Capture the cell that displays the provided text and extract its [X, Y] central coordinate. 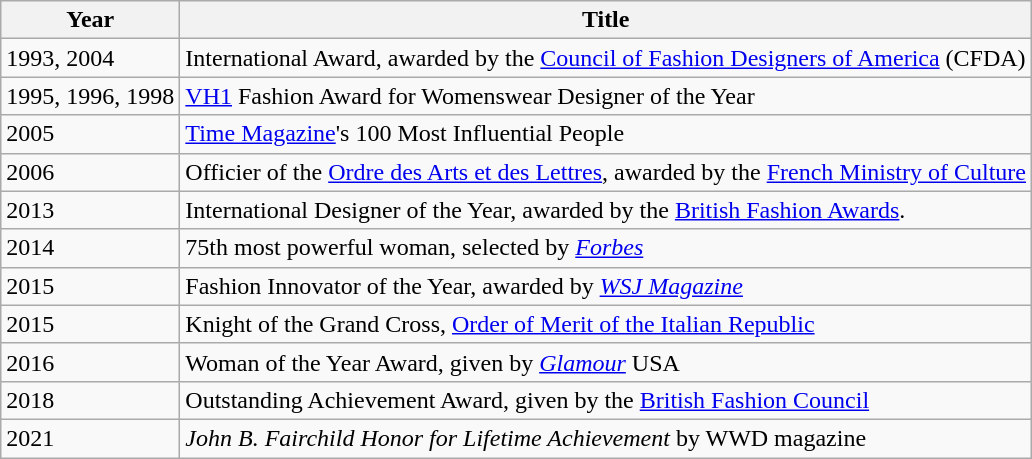
International Award, awarded by the Council of Fashion Designers of America (CFDA) [606, 58]
2013 [90, 210]
Time Magazine's 100 Most Influential People [606, 134]
Woman of the Year Award, given by Glamour USA [606, 362]
2021 [90, 438]
2016 [90, 362]
John B. Fairchild Honor for Lifetime Achievement by WWD magazine [606, 438]
Year [90, 20]
1995, 1996, 1998 [90, 96]
Fashion Innovator of the Year, awarded by WSJ Magazine [606, 286]
2018 [90, 400]
Title [606, 20]
75th most powerful woman, selected by Forbes [606, 248]
2006 [90, 172]
2005 [90, 134]
2014 [90, 248]
Outstanding Achievement Award, given by the British Fashion Council [606, 400]
1993, 2004 [90, 58]
Officier of the Ordre des Arts et des Lettres, awarded by the French Ministry of Culture [606, 172]
Knight of the Grand Cross, Order of Merit of the Italian Republic [606, 324]
International Designer of the Year, awarded by the British Fashion Awards. [606, 210]
VH1 Fashion Award for Womenswear Designer of the Year [606, 96]
